Locate the cell with the specified text and output its [x, y] center coordinate. 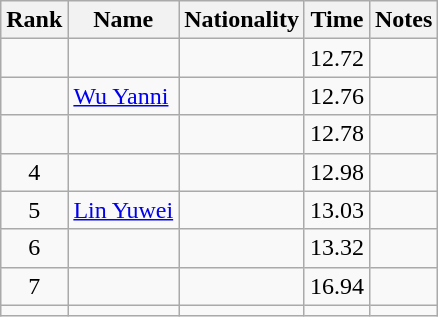
Lin Yuwei [124, 210]
13.32 [336, 248]
16.94 [336, 286]
6 [34, 248]
12.98 [336, 172]
Nationality [242, 20]
4 [34, 172]
Wu Yanni [124, 96]
Time [336, 20]
Rank [34, 20]
Notes [403, 20]
12.78 [336, 134]
12.72 [336, 58]
Name [124, 20]
5 [34, 210]
7 [34, 286]
12.76 [336, 96]
13.03 [336, 210]
